Capture the cell that displays the provided text and extract its (X, Y) central coordinate. 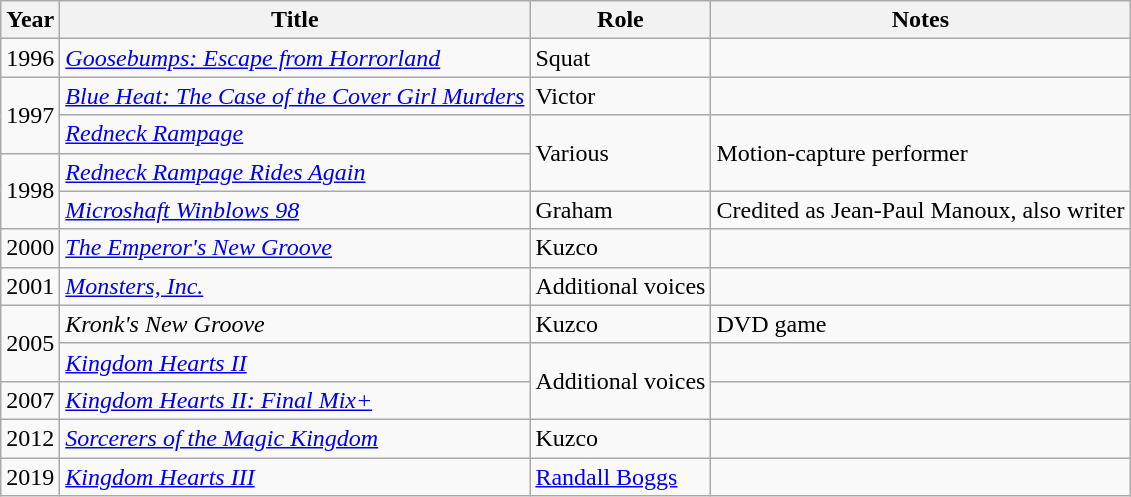
Goosebumps: Escape from Horrorland (295, 58)
1997 (30, 115)
Victor (620, 96)
Randall Boggs (620, 477)
2005 (30, 343)
2000 (30, 248)
Notes (920, 20)
Kingdom Hearts III (295, 477)
The Emperor's New Groove (295, 248)
Microshaft Winblows 98 (295, 210)
1998 (30, 191)
DVD game (920, 324)
1996 (30, 58)
Kingdom Hearts II (295, 362)
Credited as Jean-Paul Manoux, also writer (920, 210)
Blue Heat: The Case of the Cover Girl Murders (295, 96)
Title (295, 20)
2012 (30, 438)
2019 (30, 477)
Redneck Rampage (295, 134)
Monsters, Inc. (295, 286)
Kingdom Hearts II: Final Mix+ (295, 400)
Graham (620, 210)
Year (30, 20)
Various (620, 153)
Redneck Rampage Rides Again (295, 172)
Kronk's New Groove (295, 324)
2007 (30, 400)
Role (620, 20)
2001 (30, 286)
Squat (620, 58)
Motion-capture performer (920, 153)
Sorcerers of the Magic Kingdom (295, 438)
